Search for the cell housing the specified text and yield its [x, y] center coordinate. 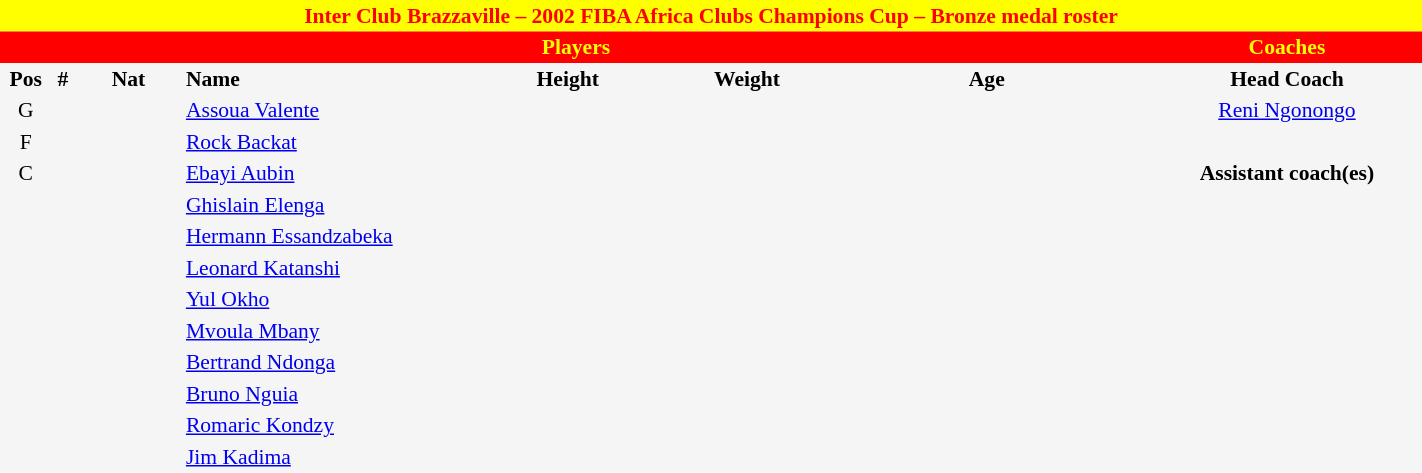
Reni Ngonongo [1287, 110]
Assistant coach(es) [1287, 174]
Pos [26, 79]
Romaric Kondzy [323, 426]
Ebayi Aubin [323, 174]
Yul Okho [323, 300]
Assoua Valente [323, 110]
Height [568, 79]
Rock Backat [323, 142]
C [26, 174]
Jim Kadima [323, 457]
Mvoula Mbany [323, 331]
Leonard Katanshi [323, 268]
F [26, 142]
Age [987, 79]
Nat [128, 79]
Coaches [1287, 48]
Head Coach [1287, 79]
# [64, 79]
Players [576, 48]
G [26, 110]
Bertrand Ndonga [323, 362]
Hermann Essandzabeka [323, 236]
Weight [746, 79]
Name [323, 79]
Inter Club Brazzaville – 2002 FIBA Africa Clubs Champions Cup – Bronze medal roster [711, 16]
Ghislain Elenga [323, 205]
Bruno Nguia [323, 394]
